Capture the cell that displays the provided text and extract its [x, y] central coordinate. 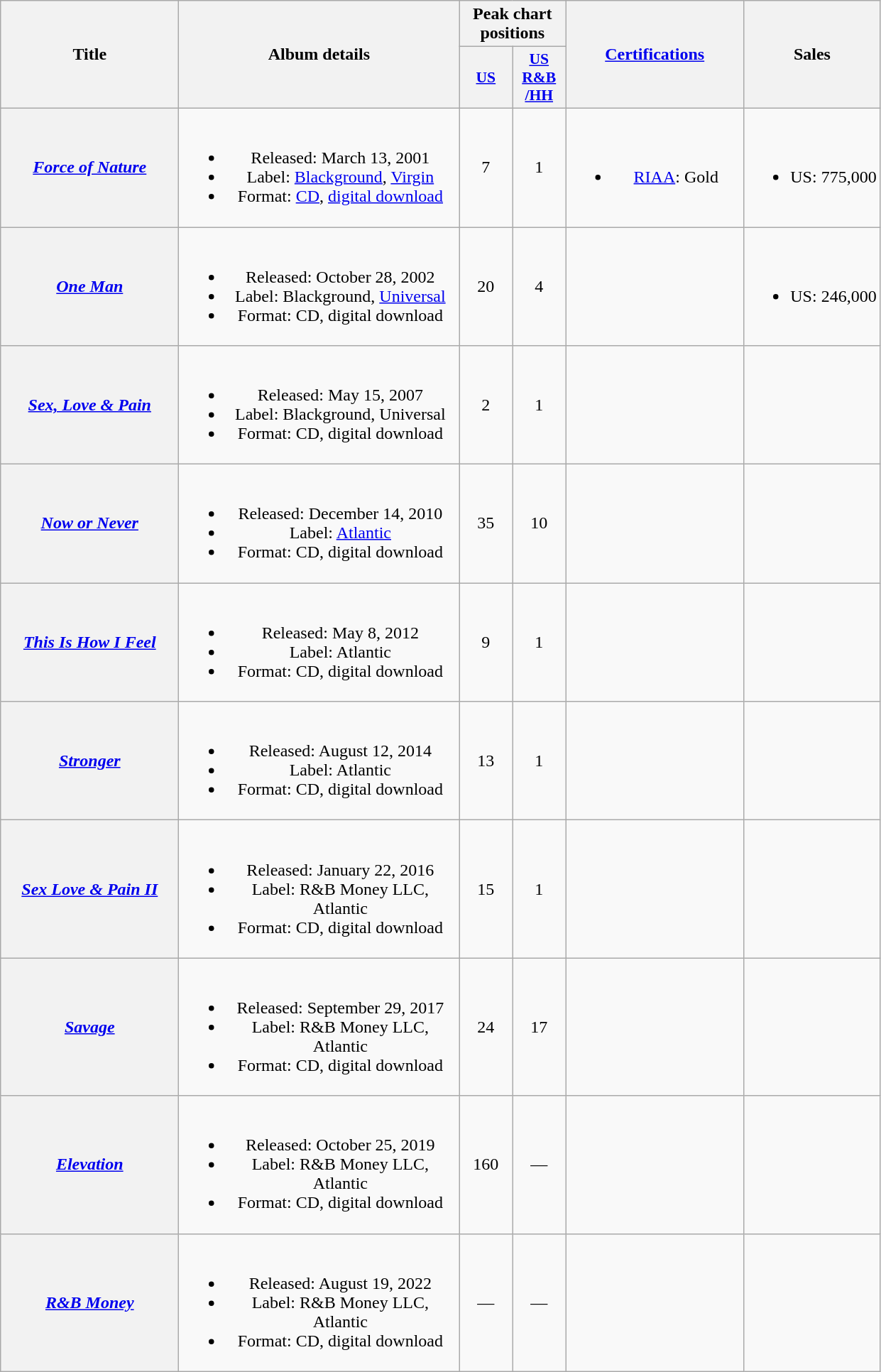
USR&B/HH [540, 78]
7 [486, 168]
Released: March 13, 2001Label: Blackground, VirginFormat: CD, digital download [319, 168]
US: 775,000 [812, 168]
35 [486, 524]
Certifications [655, 55]
Album details [319, 55]
US [486, 78]
Released: May 15, 2007Label: Blackground, UniversalFormat: CD, digital download [319, 405]
Released: January 22, 2016Label: R&B Money LLC, AtlanticFormat: CD, digital download [319, 889]
Released: December 14, 2010Label: AtlanticFormat: CD, digital download [319, 524]
Stronger [89, 761]
4 [540, 287]
Now or Never [89, 524]
Released: October 25, 2019Label: R&B Money LLC, AtlanticFormat: CD, digital download [319, 1165]
One Man [89, 287]
160 [486, 1165]
Elevation [89, 1165]
US: 246,000 [812, 287]
Released: August 12, 2014Label: AtlanticFormat: CD, digital download [319, 761]
Sales [812, 55]
10 [540, 524]
This Is How I Feel [89, 642]
Savage [89, 1027]
Released: October 28, 2002Label: Blackground, UniversalFormat: CD, digital download [319, 287]
Released: May 8, 2012Label: AtlanticFormat: CD, digital download [319, 642]
13 [486, 761]
Force of Nature [89, 168]
Peak chart positions [513, 24]
2 [486, 405]
Sex, Love & Pain [89, 405]
15 [486, 889]
24 [486, 1027]
Sex Love & Pain II [89, 889]
R&B Money [89, 1302]
Released: September 29, 2017Label: R&B Money LLC, AtlanticFormat: CD, digital download [319, 1027]
9 [486, 642]
20 [486, 287]
RIAA: Gold [655, 168]
Title [89, 55]
17 [540, 1027]
Released: August 19, 2022Label: R&B Money LLC, AtlanticFormat: CD, digital download [319, 1302]
